Determine the [X, Y] coordinate at the center of the cell enclosing the given text.  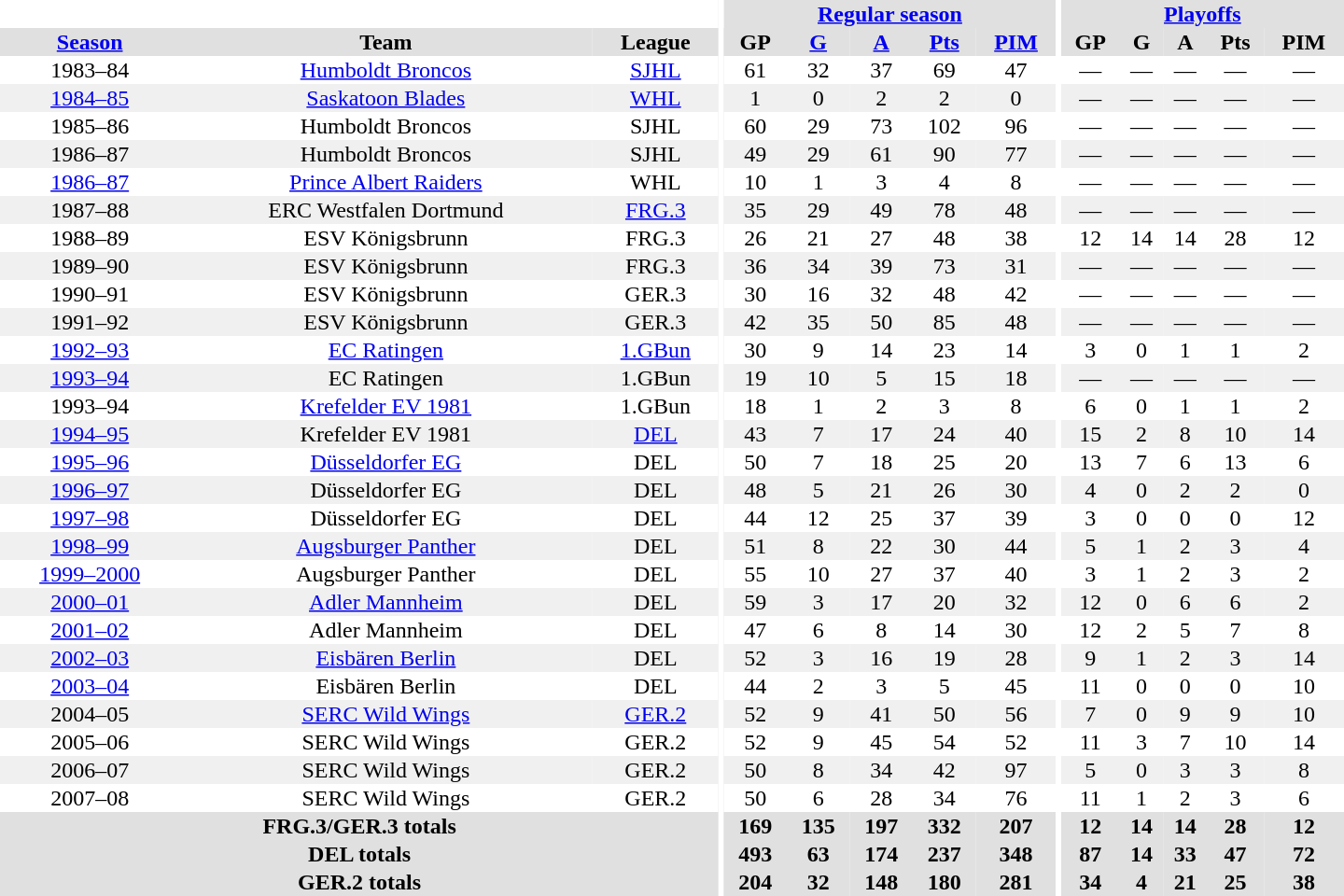
2000–01 [90, 602]
Team [385, 42]
36 [755, 266]
43 [755, 434]
2007–08 [90, 798]
1989–90 [90, 266]
55 [755, 574]
90 [945, 154]
31 [1016, 266]
204 [755, 882]
148 [881, 882]
54 [945, 742]
1990–91 [90, 294]
85 [945, 322]
1984–85 [90, 98]
1999–2000 [90, 574]
Playoffs [1202, 14]
135 [819, 826]
Prince Albert Raiders [385, 182]
348 [1016, 854]
1988–89 [90, 238]
207 [1016, 826]
180 [945, 882]
332 [945, 826]
2005–06 [90, 742]
1987–88 [90, 210]
2001–02 [90, 630]
2004–05 [90, 714]
Season [90, 42]
56 [1016, 714]
1995–96 [90, 462]
237 [945, 854]
41 [881, 714]
69 [945, 70]
24 [945, 434]
Saskatoon Blades [385, 98]
2006–07 [90, 770]
DEL totals [359, 854]
493 [755, 854]
281 [1016, 882]
78 [945, 210]
23 [945, 350]
1996–97 [90, 490]
GER.2 totals [359, 882]
60 [755, 126]
76 [1016, 798]
169 [755, 826]
51 [755, 546]
102 [945, 126]
1994–95 [90, 434]
59 [755, 602]
72 [1304, 854]
FRG.3/GER.3 totals [359, 826]
174 [881, 854]
77 [1016, 154]
87 [1090, 854]
League [655, 42]
1985–86 [90, 126]
63 [819, 854]
1992–93 [90, 350]
33 [1185, 854]
1991–92 [90, 322]
197 [881, 826]
2003–04 [90, 686]
97 [1016, 770]
1983–84 [90, 70]
1998–99 [90, 546]
1997–98 [90, 518]
96 [1016, 126]
2002–03 [90, 658]
ERC Westfalen Dortmund [385, 210]
Regular season [889, 14]
22 [881, 546]
